Output the (x, y) coordinate of the center of the cell containing the given text.  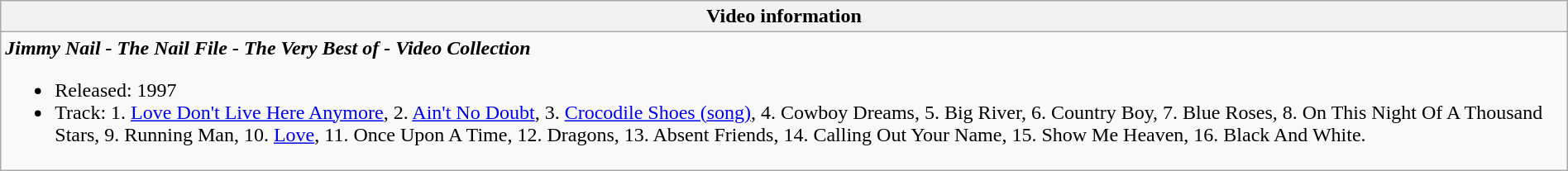
Video information (784, 17)
